Extract the (X, Y) coordinate from the center of the cell holding the provided text.  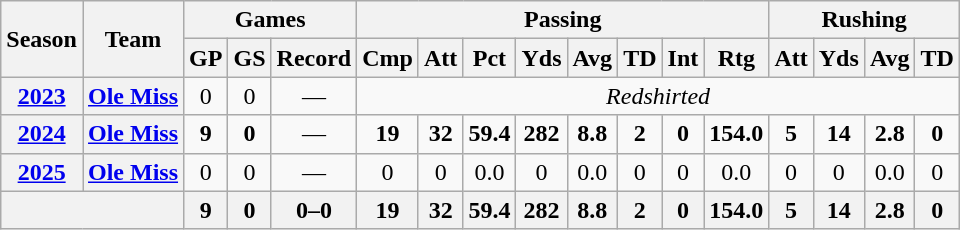
Games (270, 20)
GP (206, 58)
Passing (563, 20)
Redshirted (658, 96)
Record (314, 58)
Rushing (864, 20)
Pct (490, 58)
Int (683, 58)
Team (132, 39)
0–0 (314, 210)
2025 (42, 172)
Cmp (388, 58)
GS (250, 58)
Rtg (736, 58)
2023 (42, 96)
Season (42, 39)
2024 (42, 134)
